From the cell containing the given text, extract its center point as (x, y) coordinate. 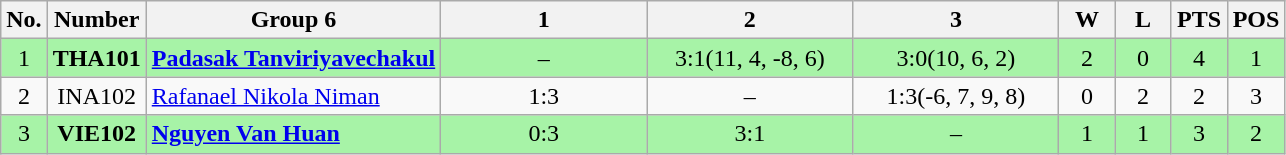
Rafanael Nikola Niman (293, 96)
1:3(-6, 7, 9, 8) (956, 96)
Padasak Tanviriyavechakul (293, 58)
0:3 (544, 134)
4 (1199, 58)
Group 6 (293, 20)
3:1 (750, 134)
Nguyen Van Huan (293, 134)
3:0(10, 6, 2) (956, 58)
THA101 (96, 58)
1:3 (544, 96)
W (1087, 20)
POS (1256, 20)
PTS (1199, 20)
INA102 (96, 96)
Number (96, 20)
L (1143, 20)
No. (24, 20)
3:1(11, 4, -8, 6) (750, 58)
VIE102 (96, 134)
